Identify which cell holds the provided text, then report its [X, Y] central coordinate. 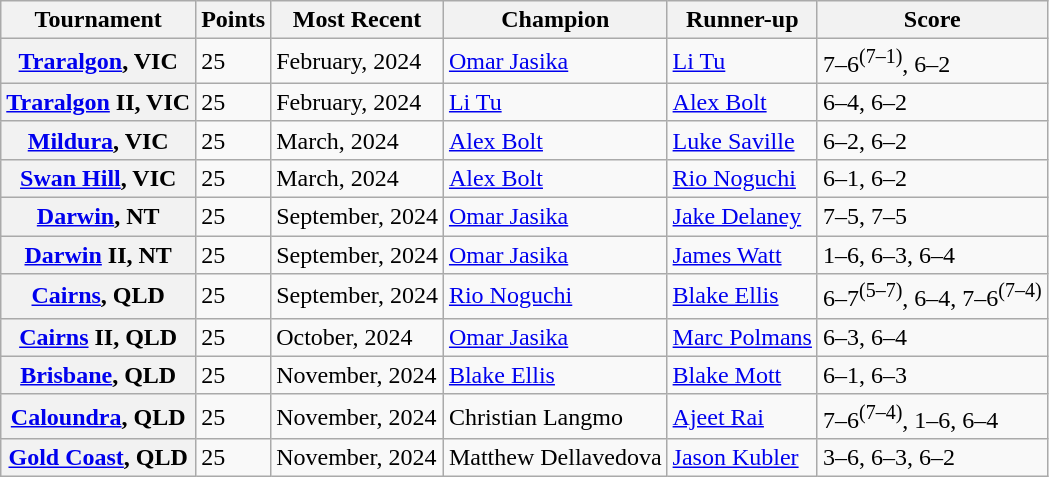
Brisbane, QLD [98, 375]
6–7(5–7), 6–4, 7–6(7–4) [932, 296]
7–5, 7–5 [932, 217]
October, 2024 [358, 337]
Traralgon II, VIC [98, 102]
Score [932, 20]
7–6(7–1), 6–2 [932, 62]
Darwin, NT [98, 217]
3–6, 6–3, 6–2 [932, 458]
Gold Coast, QLD [98, 458]
Ajeet Rai [742, 416]
7–6(7–4), 1–6, 6–4 [932, 416]
6–2, 6–2 [932, 140]
Marc Polmans [742, 337]
Mildura, VIC [98, 140]
Jake Delaney [742, 217]
Christian Langmo [555, 416]
Cairns II, QLD [98, 337]
Tournament [98, 20]
1–6, 6–3, 6–4 [932, 255]
Champion [555, 20]
Runner-up [742, 20]
Blake Mott [742, 375]
Traralgon, VIC [98, 62]
6–1, 6–3 [932, 375]
Swan Hill, VIC [98, 178]
Darwin II, NT [98, 255]
Most Recent [358, 20]
6–4, 6–2 [932, 102]
Jason Kubler [742, 458]
Matthew Dellavedova [555, 458]
6–3, 6–4 [932, 337]
Caloundra, QLD [98, 416]
Points [234, 20]
Luke Saville [742, 140]
James Watt [742, 255]
Cairns, QLD [98, 296]
6–1, 6–2 [932, 178]
